Provide the [x, y] coordinate of the cell's center where the given text is located.  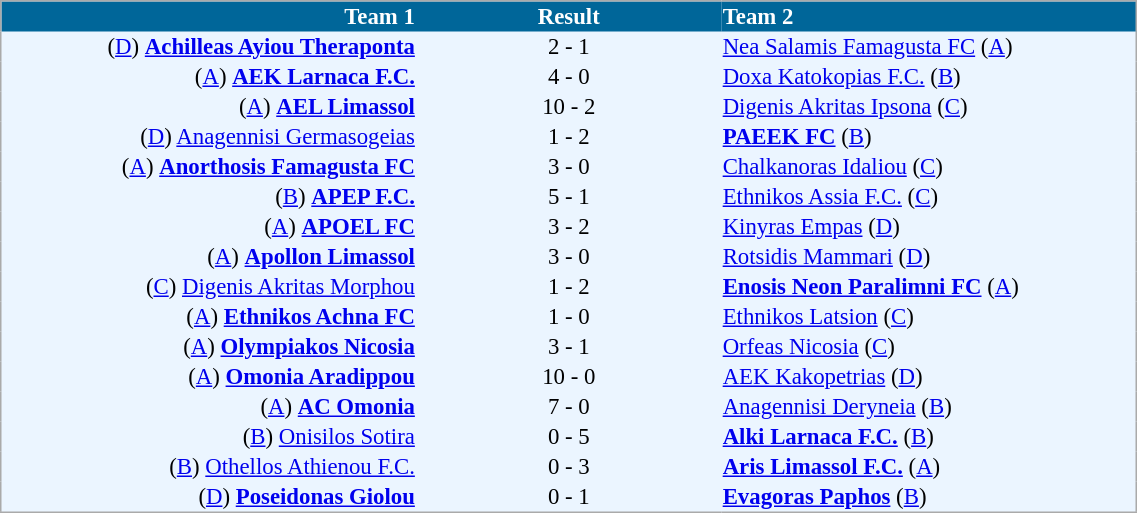
(A) Ethnikos Achna FC [209, 317]
Anagennisi Deryneia (B) [929, 407]
Ethnikos Latsion (C) [929, 317]
(D) Achilleas Ayiou Theraponta [209, 47]
Digenis Akritas Ipsona (C) [929, 107]
3 - 1 [568, 347]
4 - 0 [568, 77]
Rotsidis Mammari (D) [929, 257]
Enosis Neon Paralimni FC (A) [929, 287]
PAEEK FC (B) [929, 137]
10 - 0 [568, 377]
(C) Digenis Akritas Morphou [209, 287]
0 - 1 [568, 497]
(B) Othellos Athienou F.C. [209, 467]
1 - 0 [568, 317]
Team 1 [209, 16]
Orfeas Nicosia (C) [929, 347]
Result [568, 16]
Aris Limassol F.C. (A) [929, 467]
Alki Larnaca F.C. (B) [929, 437]
Nea Salamis Famagusta FC (A) [929, 47]
2 - 1 [568, 47]
0 - 3 [568, 467]
(A) Anorthosis Famagusta FC [209, 167]
Chalkanoras Idaliou (C) [929, 167]
(B) Onisilos Sotira [209, 437]
(D) Anagennisi Germasogeias [209, 137]
3 - 2 [568, 227]
AEK Kakopetrias (D) [929, 377]
Kinyras Empas (D) [929, 227]
(D) Poseidonas Giolou [209, 497]
(A) AEK Larnaca F.C. [209, 77]
Evagoras Paphos (B) [929, 497]
Doxa Katokopias F.C. (B) [929, 77]
(A) AC Omonia [209, 407]
0 - 5 [568, 437]
(B) APEP F.C. [209, 197]
7 - 0 [568, 407]
10 - 2 [568, 107]
(A) AEL Limassol [209, 107]
5 - 1 [568, 197]
Ethnikos Assia F.C. (C) [929, 197]
(A) Apollon Limassol [209, 257]
(A) Olympiakos Nicosia [209, 347]
(A) Omonia Aradippou [209, 377]
Team 2 [929, 16]
(A) APOEL FC [209, 227]
